Extract the [X, Y] coordinate from the center of the cell holding the provided text.  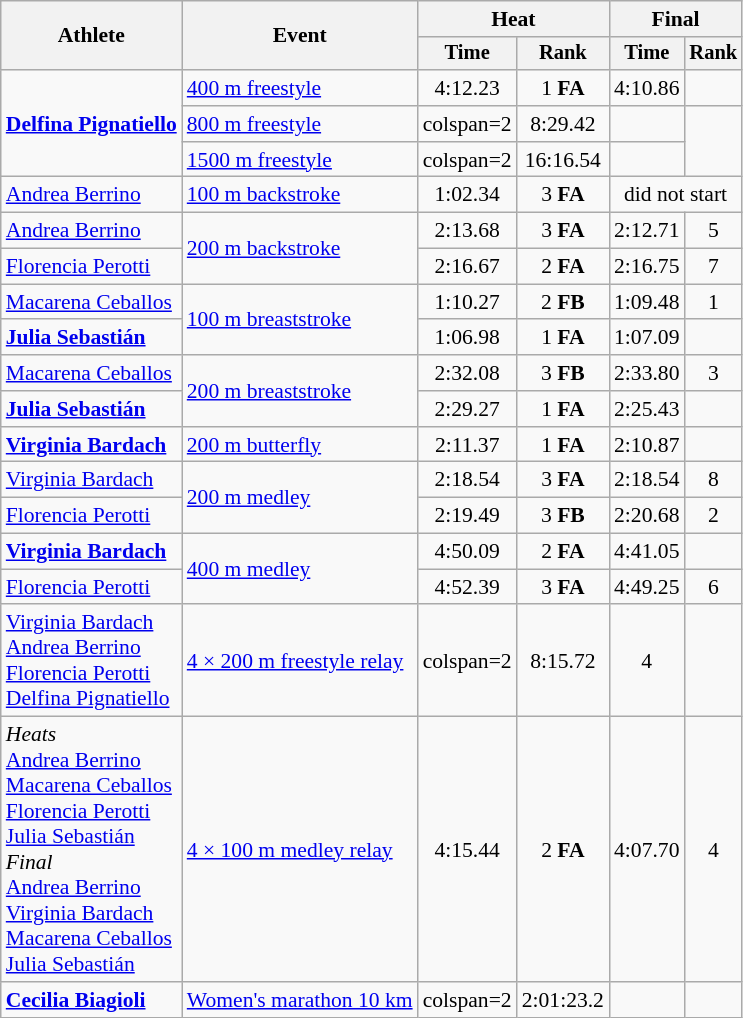
2:01:23.2 [563, 1000]
4:52.39 [468, 587]
2:33.80 [646, 373]
4 × 100 m medley relay [300, 850]
1500 m freestyle [300, 160]
5 [713, 231]
2:25.43 [646, 409]
2 [713, 516]
2:16.67 [468, 267]
HeatsAndrea BerrinoMacarena CeballosFlorencia PerottiJulia SebastiánFinalAndrea BerrinoVirginia BardachMacarena CeballosJulia Sebastián [92, 850]
400 m freestyle [300, 88]
4:10.86 [646, 88]
Virginia BardachAndrea BerrinoFlorencia PerottiDelfina Pignatiello [92, 661]
1:10.27 [468, 302]
2:13.68 [468, 231]
Heat [514, 19]
2:20.68 [646, 516]
2:16.75 [646, 267]
1:09.48 [646, 302]
4:15.44 [468, 850]
800 m freestyle [300, 124]
6 [713, 587]
200 m butterfly [300, 445]
2:29.27 [468, 409]
1:07.09 [646, 338]
2:11.37 [468, 445]
Delfina Pignatiello [92, 124]
7 [713, 267]
1:06.98 [468, 338]
4:50.09 [468, 552]
100 m backstroke [300, 195]
200 m medley [300, 498]
3 [713, 373]
4:41.05 [646, 552]
Cecilia Biagioli [92, 1000]
2:12.71 [646, 231]
Event [300, 36]
Final [676, 19]
2 FB [563, 302]
4:12.23 [468, 88]
8 [713, 480]
4:07.70 [646, 850]
1 [713, 302]
did not start [676, 195]
8:15.72 [563, 661]
16:16.54 [563, 160]
4 × 200 m freestyle relay [300, 661]
200 m breaststroke [300, 390]
2:19.49 [468, 516]
2:32.08 [468, 373]
1:02.34 [468, 195]
400 m medley [300, 570]
Athlete [92, 36]
200 m backstroke [300, 248]
100 m breaststroke [300, 320]
2:10.87 [646, 445]
Women's marathon 10 km [300, 1000]
8:29.42 [563, 124]
4:49.25 [646, 587]
